Output the (x, y) coordinate of the center of the cell containing the given text.  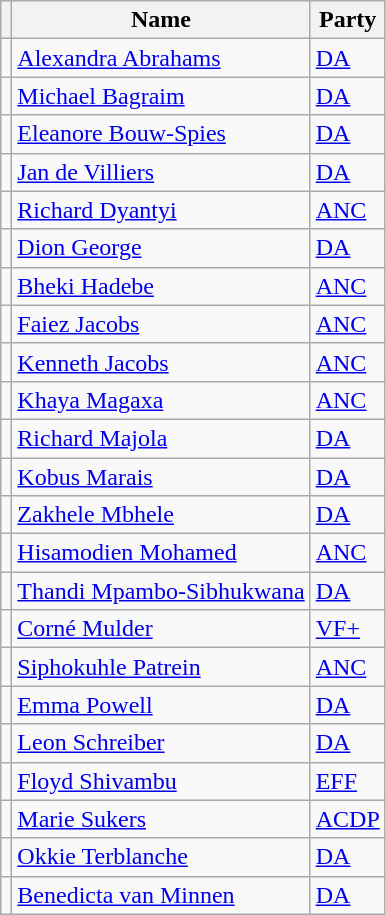
Floyd Shivambu (161, 781)
Richard Dyantyi (161, 210)
Khaya Magaxa (161, 400)
Emma Powell (161, 705)
ACDP (348, 819)
Leon Schreiber (161, 743)
Jan de Villiers (161, 172)
Zakhele Mbhele (161, 515)
Name (161, 20)
Bheki Hadebe (161, 286)
Siphokuhle Patrein (161, 667)
Kenneth Jacobs (161, 362)
Alexandra Abrahams (161, 58)
Eleanore Bouw-Spies (161, 134)
Benedicta van Minnen (161, 895)
Dion George (161, 248)
EFF (348, 781)
Faiez Jacobs (161, 324)
VF+ (348, 629)
Okkie Terblanche (161, 857)
Richard Majola (161, 438)
Kobus Marais (161, 477)
Party (348, 20)
Michael Bagraim (161, 96)
Marie Sukers (161, 819)
Thandi Mpambo-Sibhukwana (161, 591)
Hisamodien Mohamed (161, 553)
Corné Mulder (161, 629)
